Determine the [X, Y] coordinate at the center of the cell enclosing the given text.  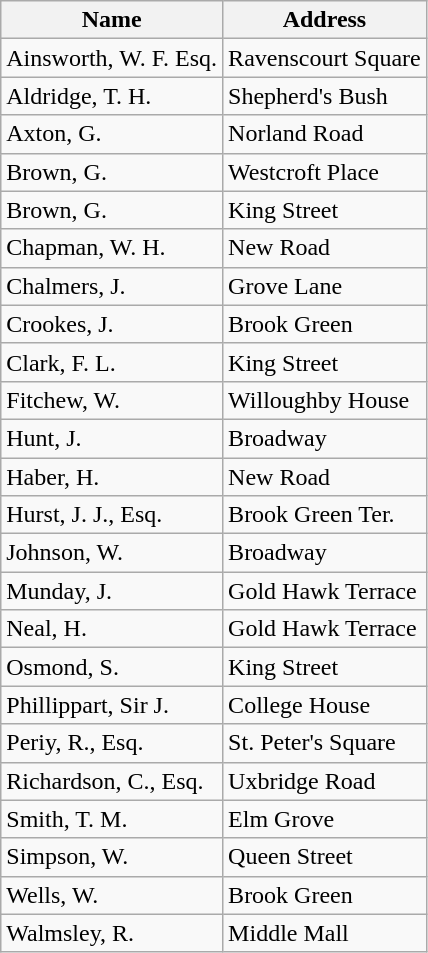
Axton, G. [112, 134]
Wells, W. [112, 895]
Osmond, S. [112, 667]
Queen Street [325, 857]
Westcroft Place [325, 172]
Aldridge, T. H. [112, 96]
Ravenscourt Square [325, 58]
Address [325, 20]
Ainsworth, W. F. Esq. [112, 58]
Middle Mall [325, 933]
Chalmers, J. [112, 286]
Haber, H. [112, 477]
St. Peter's Square [325, 743]
Phillippart, Sir J. [112, 705]
Clark, F. L. [112, 362]
Willoughby House [325, 400]
Chapman, W. H. [112, 248]
Hunt, J. [112, 438]
Name [112, 20]
Munday, J. [112, 591]
Richardson, C., Esq. [112, 781]
Hurst, J. J., Esq. [112, 515]
Brook Green Ter. [325, 515]
Shepherd's Bush [325, 96]
Johnson, W. [112, 553]
Walmsley, R. [112, 933]
Elm Grove [325, 819]
Norland Road [325, 134]
Smith, T. M. [112, 819]
College House [325, 705]
Uxbridge Road [325, 781]
Periy, R., Esq. [112, 743]
Simpson, W. [112, 857]
Grove Lane [325, 286]
Crookes, J. [112, 324]
Fitchew, W. [112, 400]
Neal, H. [112, 629]
